Pinpoint the cell where the given text exists, returning its (x, y) midpoint coordinate. 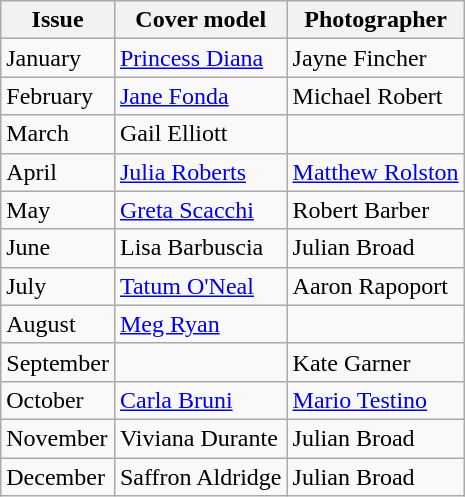
July (58, 286)
Issue (58, 20)
November (58, 438)
Princess Diana (200, 58)
Mario Testino (376, 400)
January (58, 58)
Meg Ryan (200, 324)
Jane Fonda (200, 96)
September (58, 362)
Lisa Barbuscia (200, 248)
May (58, 210)
Cover model (200, 20)
April (58, 172)
Matthew Rolston (376, 172)
December (58, 477)
March (58, 134)
February (58, 96)
Viviana Durante (200, 438)
Jayne Fincher (376, 58)
Carla Bruni (200, 400)
Photographer (376, 20)
August (58, 324)
Gail Elliott (200, 134)
Julia Roberts (200, 172)
October (58, 400)
June (58, 248)
Saffron Aldridge (200, 477)
Tatum O'Neal (200, 286)
Robert Barber (376, 210)
Greta Scacchi (200, 210)
Michael Robert (376, 96)
Aaron Rapoport (376, 286)
Kate Garner (376, 362)
